Scan for the cell matching the given text and deliver its [X, Y] coordinate at center. 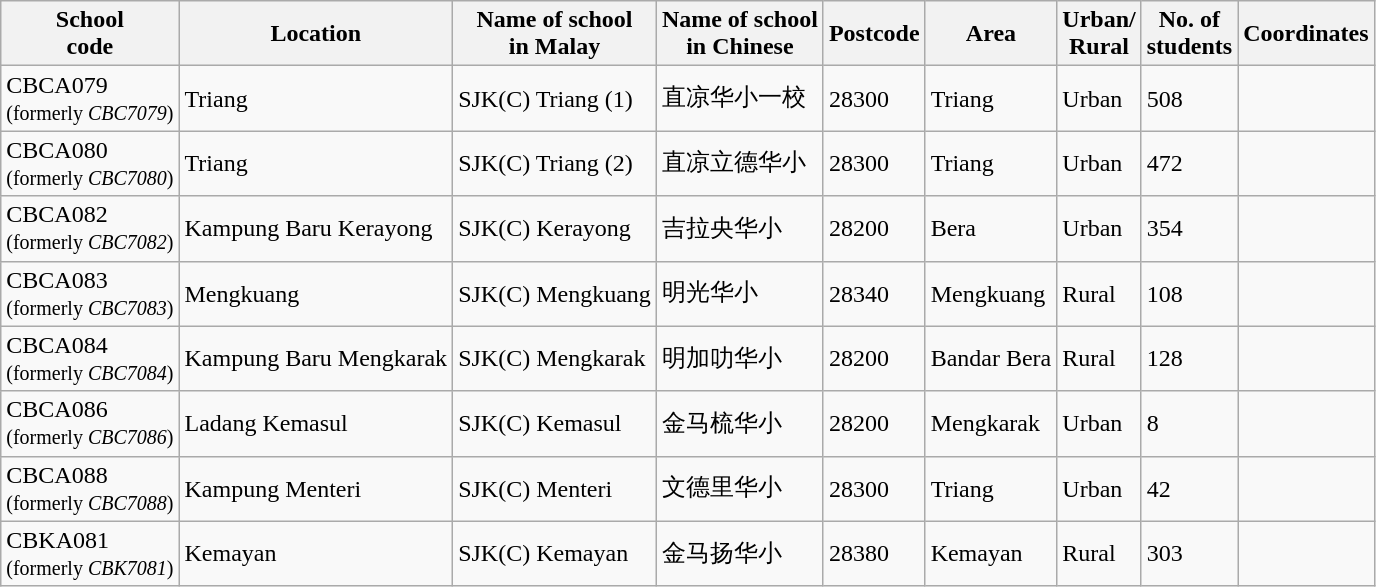
Coordinates [1306, 34]
明加叻华小 [740, 358]
Bandar Bera [991, 358]
108 [1189, 294]
CBCA084(formerly CBC7084) [90, 358]
直凉立德华小 [740, 164]
28380 [874, 554]
42 [1189, 488]
Mengkarak [991, 424]
金马梳华小 [740, 424]
Postcode [874, 34]
Ladang Kemasul [316, 424]
Kampung Menteri [316, 488]
354 [1189, 228]
Area [991, 34]
28340 [874, 294]
Urban/Rural [1099, 34]
SJK(C) Menteri [555, 488]
CBCA083(formerly CBC7083) [90, 294]
SJK(C) Kemayan [555, 554]
CBCA079(formerly CBC7079) [90, 98]
128 [1189, 358]
SJK(C) Kemasul [555, 424]
CBCA080(formerly CBC7080) [90, 164]
金马扬华小 [740, 554]
SJK(C) Triang (2) [555, 164]
吉拉央华小 [740, 228]
Schoolcode [90, 34]
SJK(C) Mengkarak [555, 358]
8 [1189, 424]
Kampung Baru Mengkarak [316, 358]
SJK(C) Triang (1) [555, 98]
文德里华小 [740, 488]
No. ofstudents [1189, 34]
CBCA088(formerly CBC7088) [90, 488]
SJK(C) Mengkuang [555, 294]
Name of schoolin Chinese [740, 34]
472 [1189, 164]
CBCA082(formerly CBC7082) [90, 228]
明光华小 [740, 294]
Bera [991, 228]
直凉华小一校 [740, 98]
303 [1189, 554]
CBKA081(formerly CBK7081) [90, 554]
508 [1189, 98]
Kampung Baru Kerayong [316, 228]
CBCA086(formerly CBC7086) [90, 424]
Location [316, 34]
SJK(C) Kerayong [555, 228]
Name of schoolin Malay [555, 34]
